Pinpoint the cell where the given text exists, returning its [X, Y] midpoint coordinate. 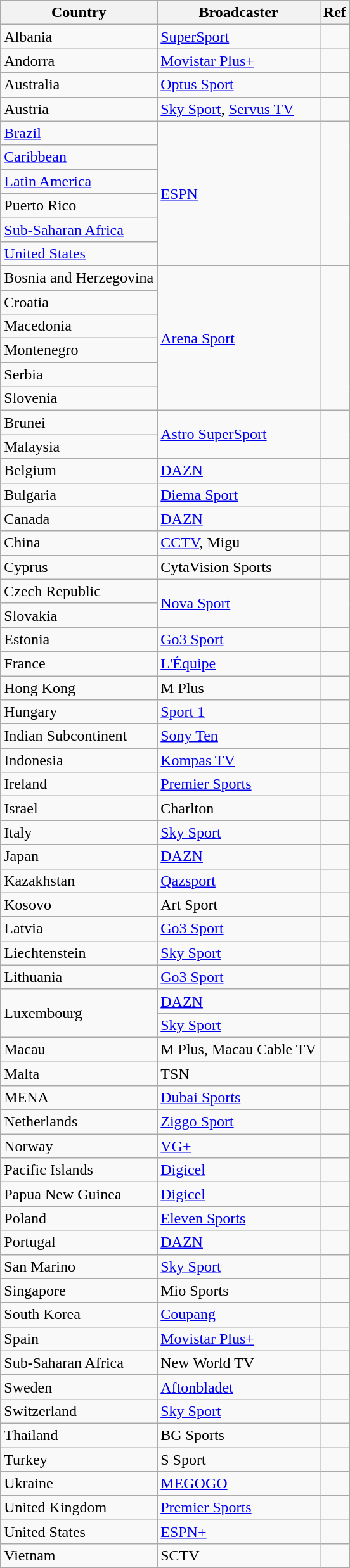
Aftonbladet [238, 1387]
Portugal [79, 1242]
S Sport [238, 1459]
Lithuania [79, 977]
Austria [79, 109]
Ireland [79, 784]
Art Sport [238, 905]
Liechtenstein [79, 953]
ESPN+ [238, 1532]
Hong Kong [79, 687]
Country [79, 13]
Broadcaster [238, 13]
M Plus [238, 687]
Netherlands [79, 1122]
Charlton [238, 808]
China [79, 543]
Sony Ten [238, 736]
Australia [79, 85]
Kosovo [79, 905]
Cyprus [79, 567]
Eleven Sports [238, 1218]
Indonesia [79, 760]
Indian Subcontinent [79, 736]
Macau [79, 1049]
Malta [79, 1074]
Bulgaria [79, 495]
Israel [79, 808]
Switzerland [79, 1411]
Diema Sport [238, 495]
Sweden [79, 1387]
BG Sports [238, 1435]
Slovakia [79, 615]
Poland [79, 1218]
MENA [79, 1098]
Mio Sports [238, 1291]
Puerto Rico [79, 205]
CytaVision Sports [238, 567]
Serbia [79, 374]
Thailand [79, 1435]
Brunei [79, 423]
Spain [79, 1339]
Macedonia [79, 326]
Canada [79, 519]
Coupang [238, 1315]
Hungary [79, 712]
Ziggo Sport [238, 1122]
Estonia [79, 639]
Nova Sport [238, 603]
Norway [79, 1146]
Dubai Sports [238, 1098]
Czech Republic [79, 591]
Singapore [79, 1291]
Kompas TV [238, 760]
CCTV, Migu [238, 543]
South Korea [79, 1315]
SuperSport [238, 37]
Papua New Guinea [79, 1194]
Brazil [79, 133]
VG+ [238, 1146]
SCTV [238, 1556]
Luxembourg [79, 1013]
United Kingdom [79, 1508]
Arena Sport [238, 338]
Japan [79, 857]
Bosnia and Herzegovina [79, 277]
Caribbean [79, 157]
Belgium [79, 471]
Pacific Islands [79, 1170]
TSN [238, 1074]
Andorra [79, 61]
Albania [79, 37]
ESPN [238, 193]
Latin America [79, 181]
Sport 1 [238, 712]
Optus Sport [238, 85]
Ref [335, 13]
New World TV [238, 1363]
Kazakhstan [79, 881]
L'Équipe [238, 663]
Ukraine [79, 1484]
Qazsport [238, 881]
Slovenia [79, 398]
M Plus, Macau Cable TV [238, 1049]
Latvia [79, 929]
San Marino [79, 1266]
Italy [79, 832]
MEGOGO [238, 1484]
Croatia [79, 302]
France [79, 663]
Turkey [79, 1459]
Malaysia [79, 447]
Sky Sport, Servus TV [238, 109]
Montenegro [79, 350]
Astro SuperSport [238, 435]
Vietnam [79, 1556]
